Search for the cell housing the specified text and yield its [x, y] center coordinate. 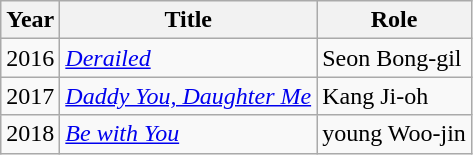
Seon Bong-gil [394, 58]
2017 [30, 96]
young Woo-jin [394, 134]
2018 [30, 134]
Kang Ji-oh [394, 96]
Be with You [188, 134]
Title [188, 20]
Role [394, 20]
Derailed [188, 58]
2016 [30, 58]
Year [30, 20]
Daddy You, Daughter Me [188, 96]
